Scan for the cell matching the given text and deliver its [X, Y] coordinate at center. 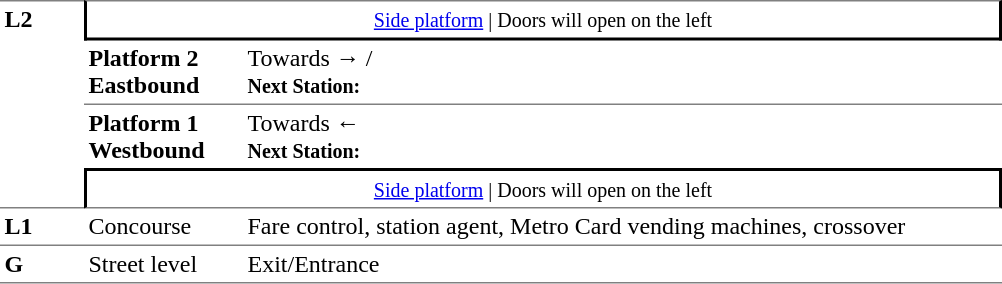
L1 [42, 226]
Street level [164, 264]
L2 [42, 104]
Fare control, station agent, Metro Card vending machines, crossover [622, 226]
Concourse [164, 226]
Platform 1Westbound [164, 136]
Platform 2Eastbound [164, 72]
Towards → / Next Station: [622, 72]
G [42, 264]
Towards ← Next Station: [622, 136]
Exit/Entrance [622, 264]
